Identify which cell holds the provided text, then report its (x, y) central coordinate. 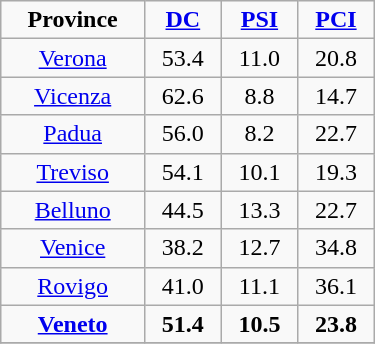
Vicenza (73, 96)
10.1 (260, 172)
Venice (73, 248)
PCI (336, 20)
Veneto (73, 324)
56.0 (184, 134)
10.5 (260, 324)
Treviso (73, 172)
53.4 (184, 58)
Province (73, 20)
8.2 (260, 134)
34.8 (336, 248)
12.7 (260, 248)
PSI (260, 20)
14.7 (336, 96)
DC (184, 20)
8.8 (260, 96)
38.2 (184, 248)
20.8 (336, 58)
11.0 (260, 58)
Belluno (73, 210)
54.1 (184, 172)
Verona (73, 58)
Rovigo (73, 286)
36.1 (336, 286)
19.3 (336, 172)
13.3 (260, 210)
Padua (73, 134)
23.8 (336, 324)
44.5 (184, 210)
51.4 (184, 324)
11.1 (260, 286)
62.6 (184, 96)
41.0 (184, 286)
